Return the (X, Y) coordinate for the center point of the cell that contains the specified text.  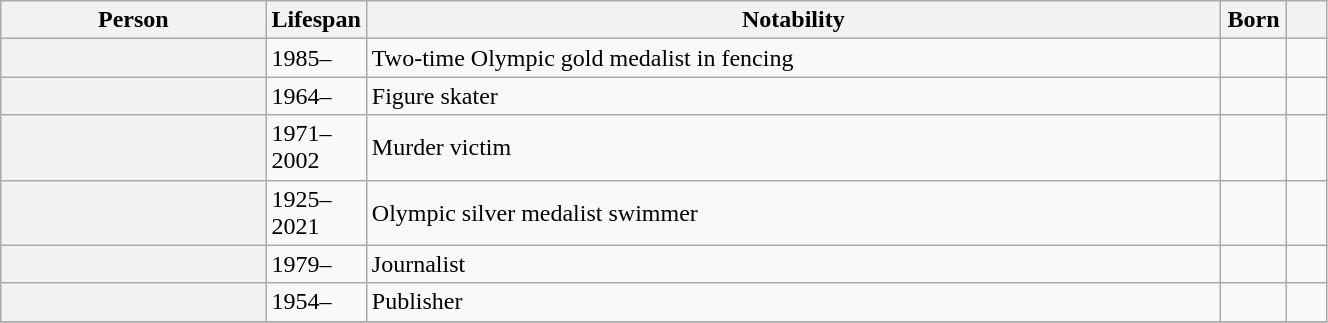
1985– (316, 58)
1954– (316, 302)
1964– (316, 96)
Murder victim (793, 148)
Two-time Olympic gold medalist in fencing (793, 58)
Lifespan (316, 20)
Person (134, 20)
1971–2002 (316, 148)
Olympic silver medalist swimmer (793, 212)
Notability (793, 20)
1925–2021 (316, 212)
1979– (316, 264)
Publisher (793, 302)
Journalist (793, 264)
Born (1253, 20)
Figure skater (793, 96)
